For the text-containing cell, return its midpoint in [x, y] coordinate format. 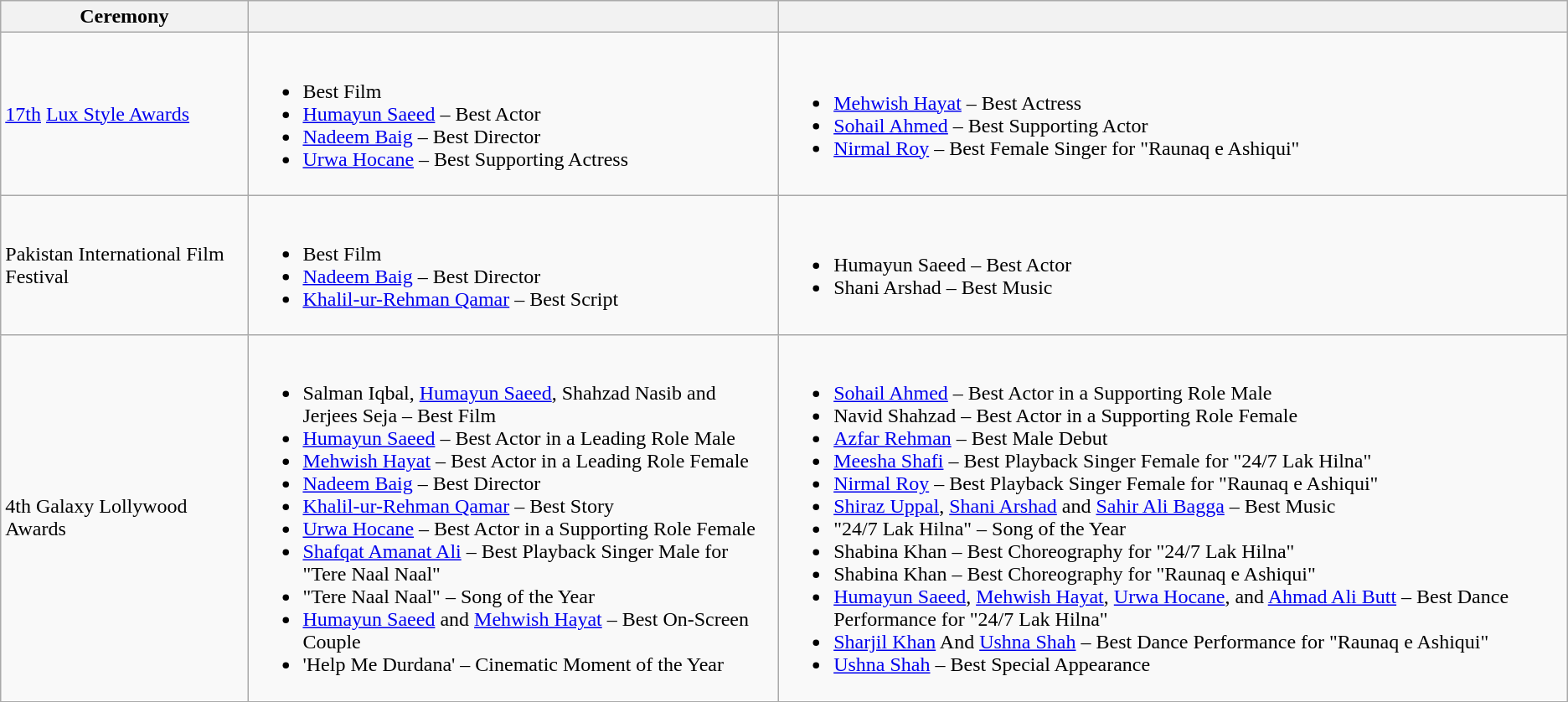
Pakistan International Film Festival [124, 265]
Best FilmNadeem Baig – Best DirectorKhalil-ur-Rehman Qamar – Best Script [513, 265]
Humayun Saeed – Best ActorShani Arshad – Best Music [1173, 265]
Ceremony [124, 17]
Mehwish Hayat – Best ActressSohail Ahmed – Best Supporting ActorNirmal Roy – Best Female Singer for "Raunaq e Ashiqui" [1173, 114]
Best FilmHumayun Saeed – Best ActorNadeem Baig – Best DirectorUrwa Hocane – Best Supporting Actress [513, 114]
4th Galaxy Lollywood Awards [124, 518]
17th Lux Style Awards [124, 114]
